For the text-containing cell, return its midpoint in [x, y] coordinate format. 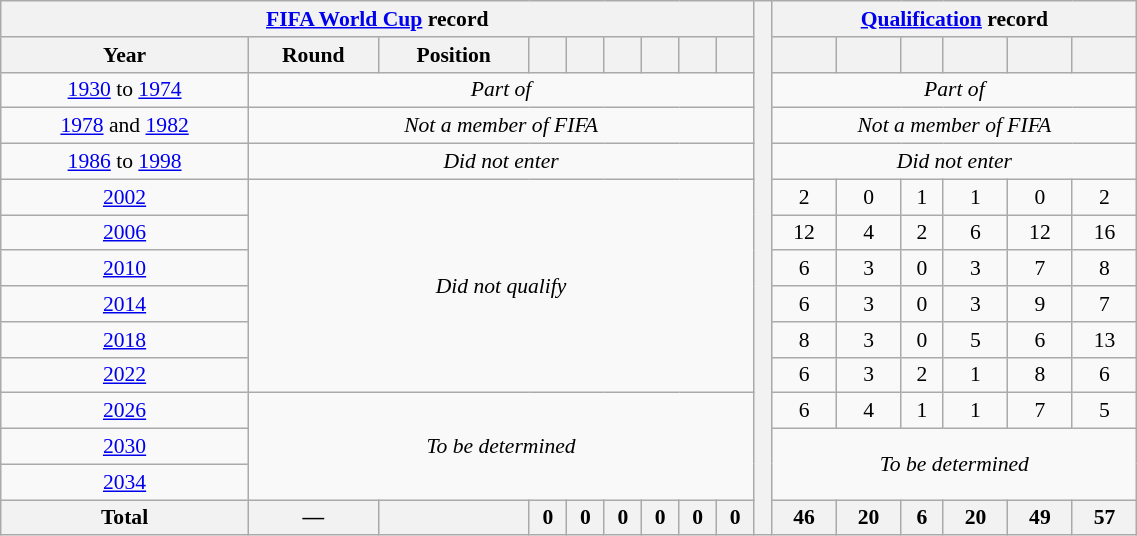
2026 [125, 411]
Qualification record [954, 19]
2010 [125, 269]
— [313, 518]
FIFA World Cup record [378, 19]
1930 to 1974 [125, 90]
2030 [125, 447]
46 [804, 518]
13 [1104, 340]
1986 to 1998 [125, 162]
49 [1040, 518]
1978 and 1982 [125, 126]
2014 [125, 304]
Position [454, 55]
2034 [125, 482]
Total [125, 518]
9 [1040, 304]
Year [125, 55]
Did not qualify [500, 286]
16 [1104, 233]
2002 [125, 197]
Round [313, 55]
57 [1104, 518]
2018 [125, 340]
2022 [125, 375]
2006 [125, 233]
